Identify which cell holds the provided text, then report its (X, Y) central coordinate. 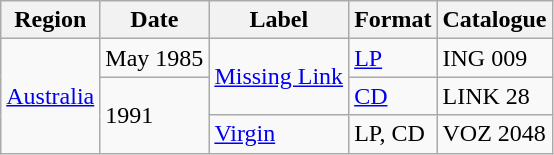
LINK 28 (494, 96)
ING 009 (494, 58)
LP, CD (393, 134)
VOZ 2048 (494, 134)
Virgin (279, 134)
LP (393, 58)
Label (279, 20)
May 1985 (154, 58)
Region (50, 20)
1991 (154, 115)
Australia (50, 96)
Catalogue (494, 20)
Missing Link (279, 77)
CD (393, 96)
Format (393, 20)
Date (154, 20)
